From the cell containing the given text, extract its center point as [x, y] coordinate. 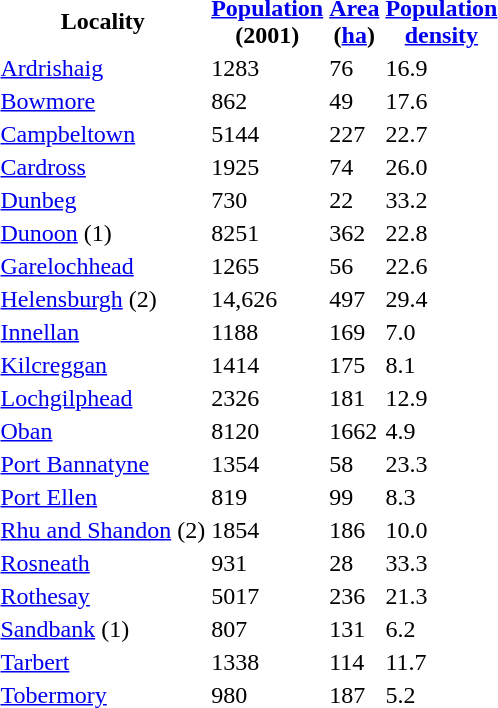
76 [354, 68]
5017 [268, 596]
186 [354, 530]
58 [354, 464]
862 [268, 101]
1283 [268, 68]
181 [354, 398]
807 [268, 629]
1662 [354, 431]
1414 [268, 365]
497 [354, 299]
175 [354, 365]
114 [354, 662]
227 [354, 134]
56 [354, 266]
1354 [268, 464]
236 [354, 596]
5144 [268, 134]
1188 [268, 332]
14,626 [268, 299]
8120 [268, 431]
1338 [268, 662]
931 [268, 563]
1925 [268, 167]
362 [354, 233]
74 [354, 167]
2326 [268, 398]
22 [354, 200]
131 [354, 629]
1854 [268, 530]
819 [268, 497]
730 [268, 200]
99 [354, 497]
28 [354, 563]
8251 [268, 233]
1265 [268, 266]
169 [354, 332]
49 [354, 101]
